Output the [x, y] coordinate of the center of the cell containing the given text.  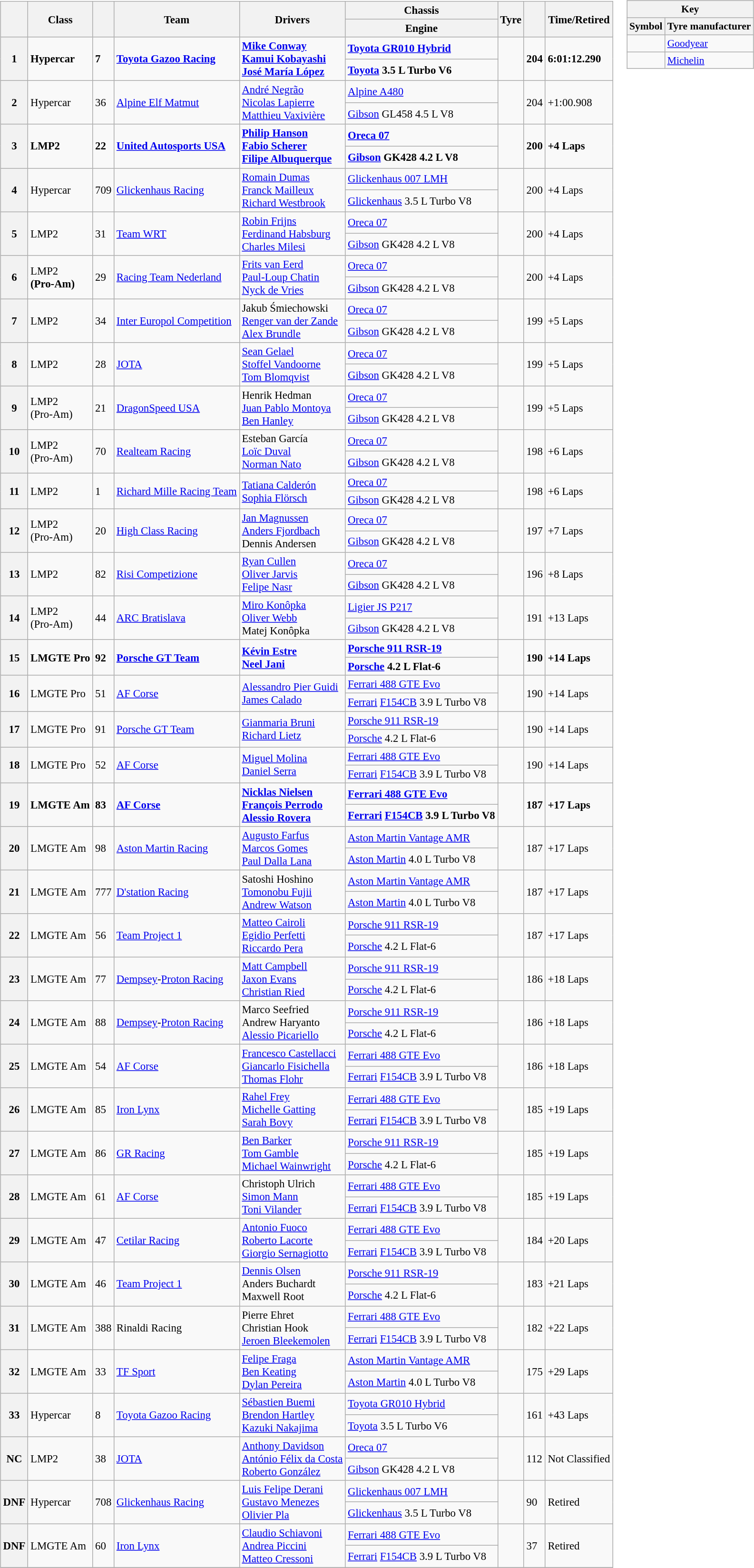
Nicklas Nielsen François Perrodo Alessio Rovera [292, 805]
Team WRT [177, 234]
Satoshi Hoshino Tomonobu Fujii Andrew Watson [292, 892]
Miro Konôpka Oliver Webb Matej Konôpka [292, 618]
82 [104, 574]
+1:00.908 [579, 103]
47 [104, 1241]
Risi Competizione [177, 574]
+8 Laps [579, 574]
TF Sport [177, 1371]
86 [104, 1154]
GR Racing [177, 1154]
77 [104, 979]
10 [14, 452]
Ryan Cullen Oliver Jarvis Felipe Nasr [292, 574]
37 [535, 1546]
161 [535, 1415]
18 [14, 765]
6 [14, 277]
60 [104, 1546]
+20 Laps [579, 1241]
2 [14, 103]
19 [14, 805]
708 [104, 1502]
83 [104, 805]
16 [14, 693]
Pierre Ehret Christian Hook Jeroen Bleekemolen [292, 1328]
23 [14, 979]
+13 Laps [579, 618]
Claudio Schiavoni Andrea Piccini Matteo Cressoni [292, 1546]
André Negrão Nicolas Lapierre Matthieu Vaxivière [292, 103]
ARC Bratislava [177, 618]
Gibson GL458 4.5 L V8 [421, 114]
Time/Retired [579, 19]
Cetilar Racing [177, 1241]
D'station Racing [177, 892]
52 [104, 765]
+43 Laps [579, 1415]
9 [14, 408]
Augusto Farfus Marcos Gomes Paul Dalla Lana [292, 848]
15 [14, 658]
197 [535, 531]
51 [104, 693]
+21 Laps [579, 1284]
Marco Seefried Andrew Haryanto Alessio Picariello [292, 1023]
Tyre [511, 19]
44 [104, 618]
Gianmaria Bruni Richard Lietz [292, 729]
+29 Laps [579, 1371]
Class [60, 19]
Sean Gelael Stoffel Vandoorne Tom Blomqvist [292, 364]
Matt Campbell Jaxon Evans Christian Ried [292, 979]
54 [104, 1066]
32 [14, 1371]
Key [690, 10]
Ben Barker Tom Gamble Michael Wainwright [292, 1154]
Alpine Elf Matmut [177, 103]
Jan Magnussen Anders Fjordbach Dennis Andersen [292, 531]
25 [14, 1066]
Inter Europol Competition [177, 321]
13 [14, 574]
Alessandro Pier Guidi James Calado [292, 693]
184 [535, 1241]
12 [14, 531]
70 [104, 452]
Richard Mille Racing Team [177, 491]
Dennis Olsen Anders Buchardt Maxwell Root [292, 1284]
91 [104, 729]
30 [14, 1284]
4 [14, 190]
Tyre manufacturer [709, 26]
+7 Laps [579, 531]
388 [104, 1328]
Antonio Fuoco Roberto Lacorte Giorgio Sernagiotto [292, 1241]
Drivers [292, 19]
Henrik Hedman Juan Pablo Montoya Ben Hanley [292, 408]
14 [14, 618]
Miguel Molina Daniel Serra [292, 765]
DragonSpeed USA [177, 408]
Tatiana Calderón Sophia Flörsch [292, 491]
Anthony Davidson António Félix da Costa Roberto González [292, 1459]
Racing Team Nederland [177, 277]
46 [104, 1284]
High Class Racing [177, 531]
709 [104, 190]
Mike Conway Kamui Kobayashi José María López [292, 59]
Luis Felipe Derani Gustavo Menezes Olivier Pla [292, 1502]
36 [104, 103]
Aston Martin Racing [177, 848]
Frits van Eerd Paul-Loup Chatin Nyck de Vries [292, 277]
85 [104, 1110]
27 [14, 1154]
Matteo Cairoli Egidio Perfetti Riccardo Pera [292, 936]
196 [535, 574]
3 [14, 146]
26 [14, 1110]
24 [14, 1023]
Ligier JS P217 [421, 607]
Rinaldi Racing [177, 1328]
98 [104, 848]
90 [535, 1502]
34 [104, 321]
United Autosports USA [177, 146]
Sébastien Buemi Brendon Hartley Kazuki Nakajima [292, 1415]
61 [104, 1197]
Jakub Śmiechowski Renger van der Zande Alex Brundle [292, 321]
Engine [421, 29]
Rahel Frey Michelle Gatting Sarah Bovy [292, 1110]
182 [535, 1328]
88 [104, 1023]
6:01:12.290 [579, 59]
38 [104, 1459]
Esteban García Loïc Duval Norman Nato [292, 452]
Symbol [646, 26]
11 [14, 491]
Team [177, 19]
+22 Laps [579, 1328]
Robin Frijns Ferdinand Habsburg Charles Milesi [292, 234]
NC [14, 1459]
17 [14, 729]
Kévin Estre Neel Jani [292, 658]
Not Classified [579, 1459]
Alpine A480 [421, 92]
Romain Dumas Franck Mailleux Richard Westbrook [292, 190]
5 [14, 234]
Philip Hanson Fabio Scherer Filipe Albuquerque [292, 146]
Goodyear [709, 43]
Francesco Castellacci Giancarlo Fisichella Thomas Flohr [292, 1066]
Christoph Ulrich Simon Mann Toni Vilander [292, 1197]
183 [535, 1284]
92 [104, 658]
Michelin [709, 60]
175 [535, 1371]
Chassis [421, 10]
112 [535, 1459]
Felipe Fraga Ben Keating Dylan Pereira [292, 1371]
Realteam Racing [177, 452]
777 [104, 892]
191 [535, 618]
56 [104, 936]
